Find where the given text appears and provide that cell's center as [X, Y] coordinate. 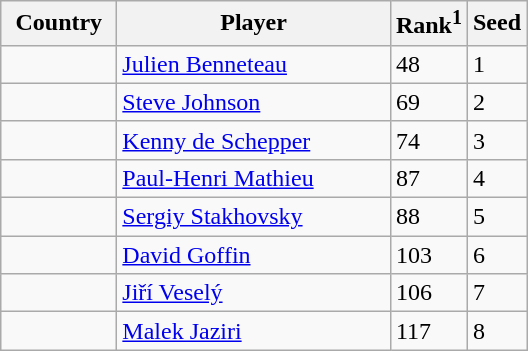
74 [428, 140]
5 [496, 217]
69 [428, 102]
106 [428, 293]
8 [496, 331]
2 [496, 102]
87 [428, 178]
Rank1 [428, 24]
Seed [496, 24]
Steve Johnson [254, 102]
Kenny de Schepper [254, 140]
6 [496, 255]
David Goffin [254, 255]
Paul-Henri Mathieu [254, 178]
Sergiy Stakhovsky [254, 217]
Julien Benneteau [254, 64]
Malek Jaziri [254, 331]
Jiří Veselý [254, 293]
4 [496, 178]
103 [428, 255]
48 [428, 64]
Country [59, 24]
Player [254, 24]
117 [428, 331]
88 [428, 217]
1 [496, 64]
7 [496, 293]
3 [496, 140]
